Identify which cell holds the provided text, then report its (X, Y) central coordinate. 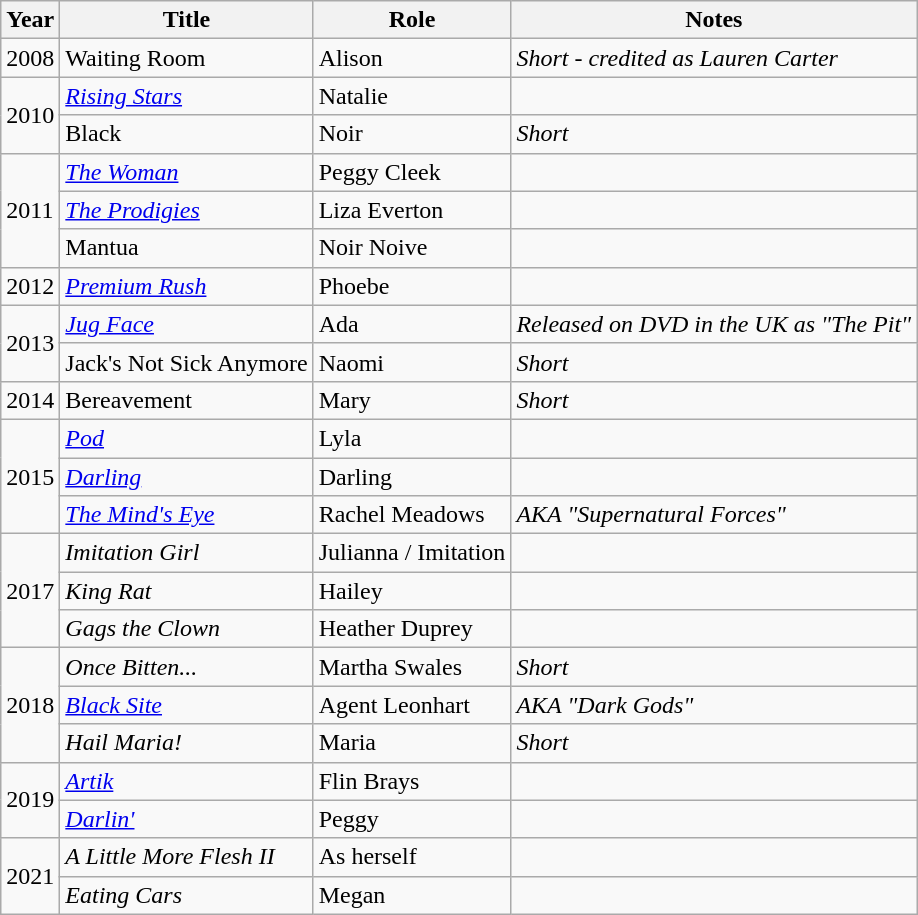
Heather Duprey (412, 629)
Liza Everton (412, 210)
Ada (412, 324)
Black (186, 134)
Once Bitten... (186, 667)
Short - credited as Lauren Carter (714, 58)
Rachel Meadows (412, 515)
The Mind's Eye (186, 515)
Year (30, 20)
Julianna / Imitation (412, 553)
Martha Swales (412, 667)
As herself (412, 857)
The Woman (186, 172)
2015 (30, 476)
Noir Noive (412, 248)
2014 (30, 400)
Phoebe (412, 286)
2010 (30, 115)
2011 (30, 210)
King Rat (186, 591)
Peggy (412, 819)
2017 (30, 591)
Flin Brays (412, 781)
The Prodigies (186, 210)
Pod (186, 438)
Notes (714, 20)
Title (186, 20)
2008 (30, 58)
2013 (30, 343)
Megan (412, 895)
A Little More Flesh II (186, 857)
2019 (30, 800)
AKA "Dark Gods" (714, 705)
Hailey (412, 591)
Lyla (412, 438)
Artik (186, 781)
Mary (412, 400)
Darlin' (186, 819)
Black Site (186, 705)
Hail Maria! (186, 743)
2021 (30, 876)
Maria (412, 743)
Premium Rush (186, 286)
Alison (412, 58)
Waiting Room (186, 58)
2018 (30, 705)
Jug Face (186, 324)
Rising Stars (186, 96)
Agent Leonhart (412, 705)
Gags the Clown (186, 629)
Released on DVD in the UK as "The Pit" (714, 324)
Imitation Girl (186, 553)
Natalie (412, 96)
Bereavement (186, 400)
Mantua (186, 248)
Role (412, 20)
AKA "Supernatural Forces" (714, 515)
Naomi (412, 362)
Eating Cars (186, 895)
2012 (30, 286)
Jack's Not Sick Anymore (186, 362)
Noir (412, 134)
Peggy Cleek (412, 172)
